Detect which cell encompasses the target text, then output its (X, Y) center coordinate. 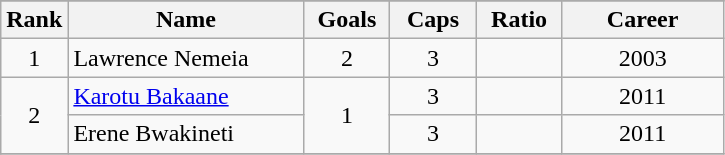
Rank (34, 20)
Career (642, 20)
Caps (433, 20)
Karotu Bakaane (186, 96)
Lawrence Nemeia (186, 58)
Ratio (519, 20)
Goals (347, 20)
Name (186, 20)
2003 (642, 58)
Erene Bwakineti (186, 134)
